Extract the [x, y] coordinate from the center of the cell holding the provided text.  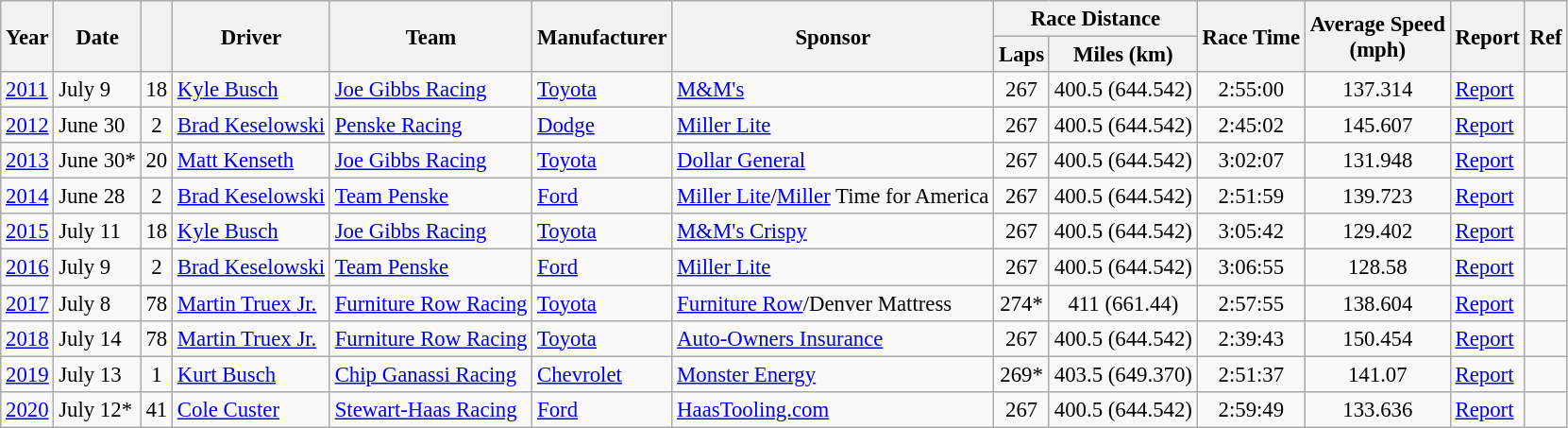
June 28 [97, 197]
Laps [1021, 55]
July 13 [97, 374]
M&M's [833, 90]
2:39:43 [1251, 338]
Stewart-Haas Racing [430, 409]
3:05:42 [1251, 231]
Miles (km) [1123, 55]
Dodge [602, 126]
2013 [27, 161]
2:45:02 [1251, 126]
2011 [27, 90]
139.723 [1377, 197]
2012 [27, 126]
Sponsor [833, 36]
2017 [27, 303]
Miller Lite/Miller Time for America [833, 197]
411 (661.44) [1123, 303]
269* [1021, 374]
141.07 [1377, 374]
145.607 [1377, 126]
HaasTooling.com [833, 409]
2:59:49 [1251, 409]
Chevrolet [602, 374]
July 14 [97, 338]
20 [157, 161]
Driver [251, 36]
Chip Ganassi Racing [430, 374]
41 [157, 409]
Cole Custer [251, 409]
2018 [27, 338]
2:51:37 [1251, 374]
June 30 [97, 126]
Date [97, 36]
July 8 [97, 303]
150.454 [1377, 338]
Kurt Busch [251, 374]
2020 [27, 409]
2019 [27, 374]
128.58 [1377, 267]
2014 [27, 197]
July 11 [97, 231]
Average Speed(mph) [1377, 36]
Team [430, 36]
3:06:55 [1251, 267]
Penske Racing [430, 126]
2:55:00 [1251, 90]
Year [27, 36]
2:51:59 [1251, 197]
138.604 [1377, 303]
M&M's Crispy [833, 231]
2015 [27, 231]
Race Time [1251, 36]
2016 [27, 267]
1 [157, 374]
Auto-Owners Insurance [833, 338]
Dollar General [833, 161]
Ref [1546, 36]
June 30* [97, 161]
131.948 [1377, 161]
Matt Kenseth [251, 161]
403.5 (649.370) [1123, 374]
Race Distance [1096, 19]
137.314 [1377, 90]
Furniture Row/Denver Mattress [833, 303]
133.636 [1377, 409]
2:57:55 [1251, 303]
July 12* [97, 409]
Monster Energy [833, 374]
129.402 [1377, 231]
3:02:07 [1251, 161]
Manufacturer [602, 36]
274* [1021, 303]
